Scan for the cell matching the given text and deliver its [x, y] coordinate at center. 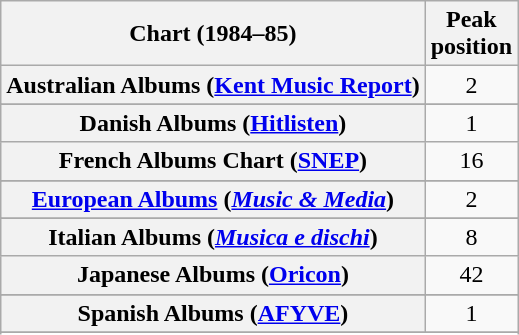
16 [471, 161]
Australian Albums (Kent Music Report) [213, 85]
Japanese Albums (Oricon) [213, 275]
European Albums (Music & Media) [213, 199]
42 [471, 275]
Danish Albums (Hitlisten) [213, 123]
Italian Albums (Musica e dischi) [213, 237]
French Albums Chart (SNEP) [213, 161]
8 [471, 237]
Peakposition [471, 34]
Spanish Albums (AFYVE) [213, 313]
Chart (1984–85) [213, 34]
